Detect which cell encompasses the target text, then output its [x, y] center coordinate. 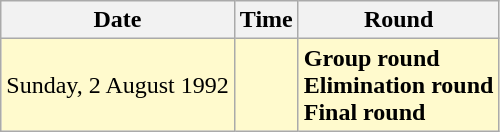
Time [266, 20]
Group roundElimination roundFinal round [398, 85]
Date [118, 20]
Round [398, 20]
Sunday, 2 August 1992 [118, 85]
